Detect which cell encompasses the target text, then output its (X, Y) center coordinate. 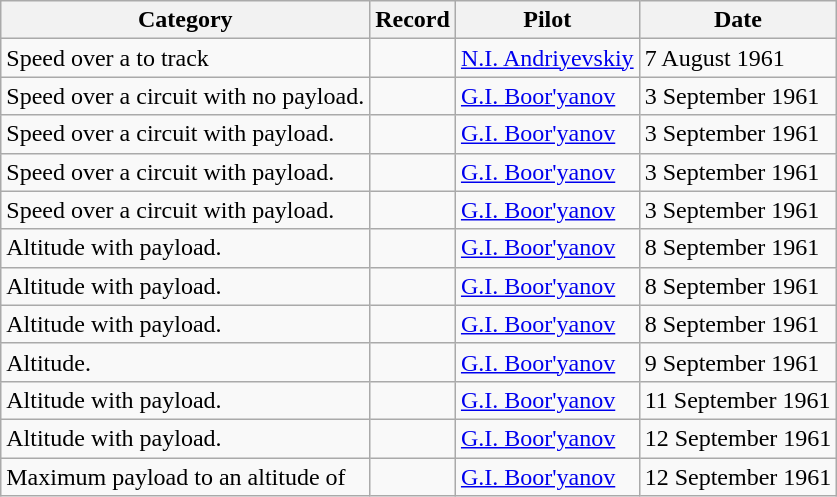
Category (186, 20)
9 September 1961 (738, 362)
Pilot (547, 20)
Date (738, 20)
Speed over a circuit with no payload. (186, 96)
Altitude. (186, 362)
11 September 1961 (738, 400)
Record (413, 20)
N.I. Andriyevskiy (547, 58)
Speed over a to track (186, 58)
Maximum payload to an altitude of (186, 477)
7 August 1961 (738, 58)
